Locate the cell with the specified text and output its (x, y) center coordinate. 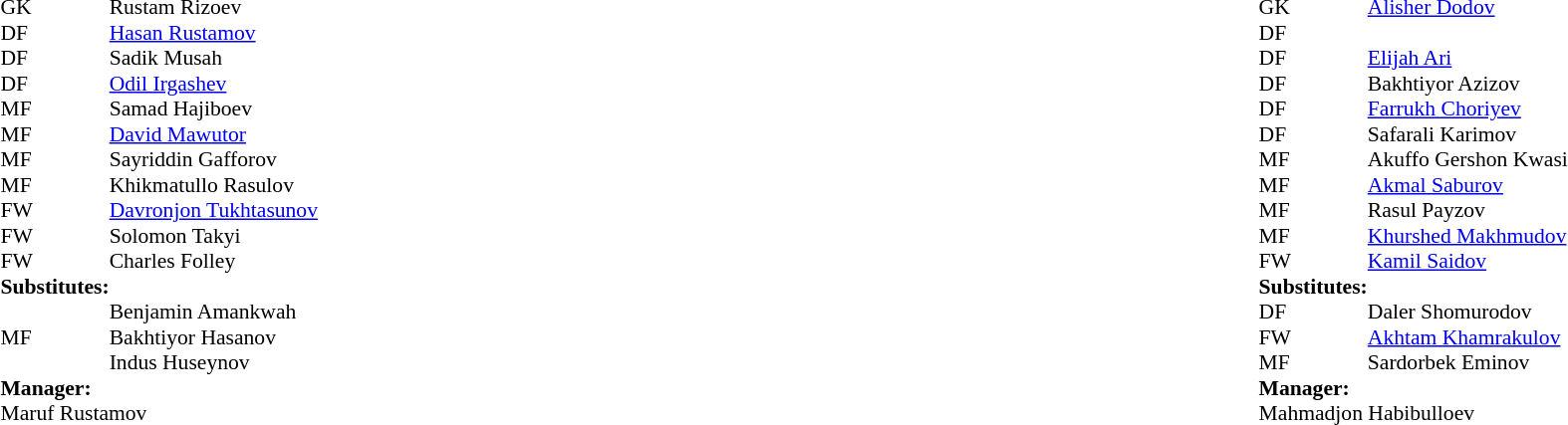
Indus Huseynov (213, 363)
David Mawutor (213, 134)
Elijah Ari (1468, 59)
Solomon Takyi (213, 236)
Kamil Saidov (1468, 262)
Sadik Musah (213, 59)
Davronjon Tukhtasunov (213, 210)
Khikmatullo Rasulov (213, 185)
Akuffo Gershon Kwasi (1468, 160)
Benjamin Amankwah (213, 312)
Odil Irgashev (213, 84)
Daler Shomurodov (1468, 312)
Farrukh Choriyev (1468, 108)
Khurshed Makhmudov (1468, 236)
Akhtam Khamrakulov (1468, 337)
Sardorbek Eminov (1468, 363)
Rasul Payzov (1468, 210)
Sayriddin Gafforov (213, 160)
Bakhtiyor Azizov (1468, 84)
Akmal Saburov (1468, 185)
Bakhtiyor Hasanov (213, 337)
Safarali Karimov (1468, 134)
Samad Hajiboev (213, 108)
Hasan Rustamov (213, 33)
Charles Folley (213, 262)
